Locate the cell with the specified text and output its (x, y) center coordinate. 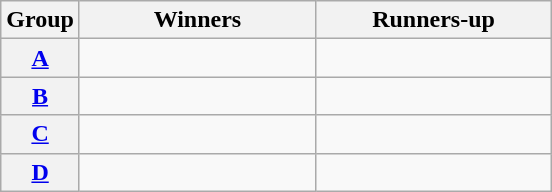
Group (40, 20)
Winners (197, 20)
A (40, 58)
D (40, 172)
C (40, 134)
B (40, 96)
Runners-up (433, 20)
